Scan for the cell matching the given text and deliver its (x, y) coordinate at center. 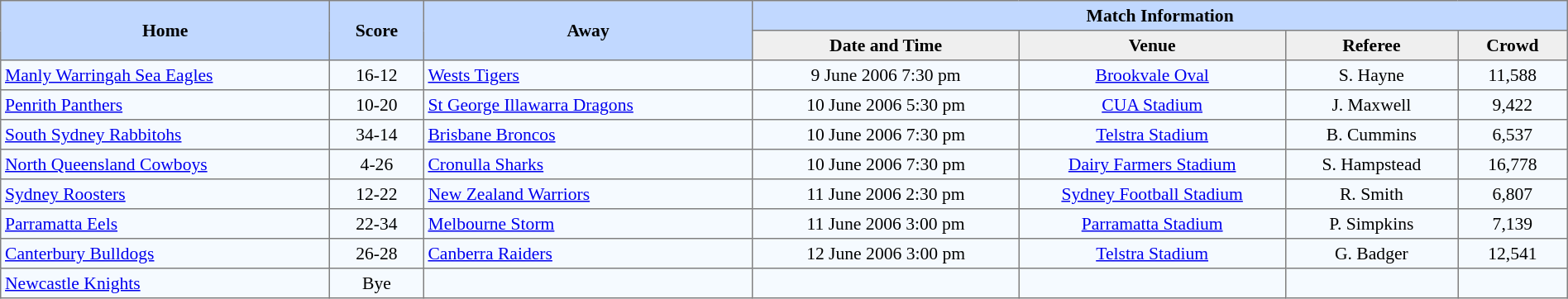
Match Information (1159, 16)
6,537 (1513, 135)
9,422 (1513, 105)
Brisbane Broncos (588, 135)
Manly Warringah Sea Eagles (165, 75)
Referee (1371, 45)
34-14 (377, 135)
New Zealand Warriors (588, 194)
Score (377, 31)
Bye (377, 283)
South Sydney Rabbitohs (165, 135)
7,139 (1513, 224)
S. Hampstead (1371, 164)
G. Badger (1371, 254)
B. Cummins (1371, 135)
CUA Stadium (1152, 105)
Parramatta Stadium (1152, 224)
North Queensland Cowboys (165, 164)
11,588 (1513, 75)
Date and Time (886, 45)
12,541 (1513, 254)
Crowd (1513, 45)
9 June 2006 7:30 pm (886, 75)
S. Hayne (1371, 75)
P. Simpkins (1371, 224)
16,778 (1513, 164)
12-22 (377, 194)
St George Illawarra Dragons (588, 105)
16-12 (377, 75)
Parramatta Eels (165, 224)
Brookvale Oval (1152, 75)
Canterbury Bulldogs (165, 254)
10-20 (377, 105)
Melbourne Storm (588, 224)
Canberra Raiders (588, 254)
22-34 (377, 224)
10 June 2006 5:30 pm (886, 105)
J. Maxwell (1371, 105)
Venue (1152, 45)
Wests Tigers (588, 75)
11 June 2006 2:30 pm (886, 194)
4-26 (377, 164)
R. Smith (1371, 194)
Newcastle Knights (165, 283)
26-28 (377, 254)
11 June 2006 3:00 pm (886, 224)
Away (588, 31)
6,807 (1513, 194)
12 June 2006 3:00 pm (886, 254)
Home (165, 31)
Dairy Farmers Stadium (1152, 164)
Cronulla Sharks (588, 164)
Sydney Roosters (165, 194)
Sydney Football Stadium (1152, 194)
Penrith Panthers (165, 105)
